Search for the cell housing the specified text and yield its (X, Y) center coordinate. 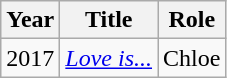
Love is... (109, 58)
Role (192, 20)
2017 (30, 58)
Year (30, 20)
Chloe (192, 58)
Title (109, 20)
